Locate the cell with the specified text and output its [X, Y] center coordinate. 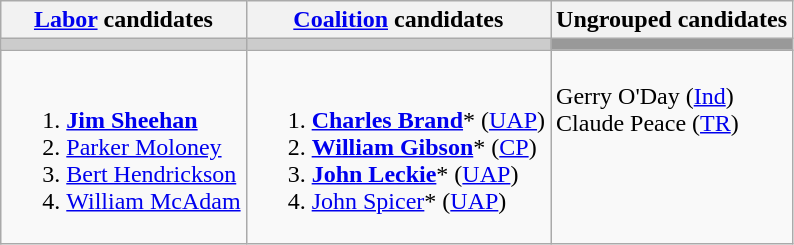
Charles Brand* (UAP)William Gibson* (CP)John Leckie* (UAP)John Spicer* (UAP) [398, 147]
Gerry O'Day (Ind) Claude Peace (TR) [672, 147]
Jim SheehanParker MoloneyBert HendricksonWilliam McAdam [124, 147]
Ungrouped candidates [672, 20]
Labor candidates [124, 20]
Coalition candidates [398, 20]
